Scan for the cell matching the given text and deliver its [x, y] coordinate at center. 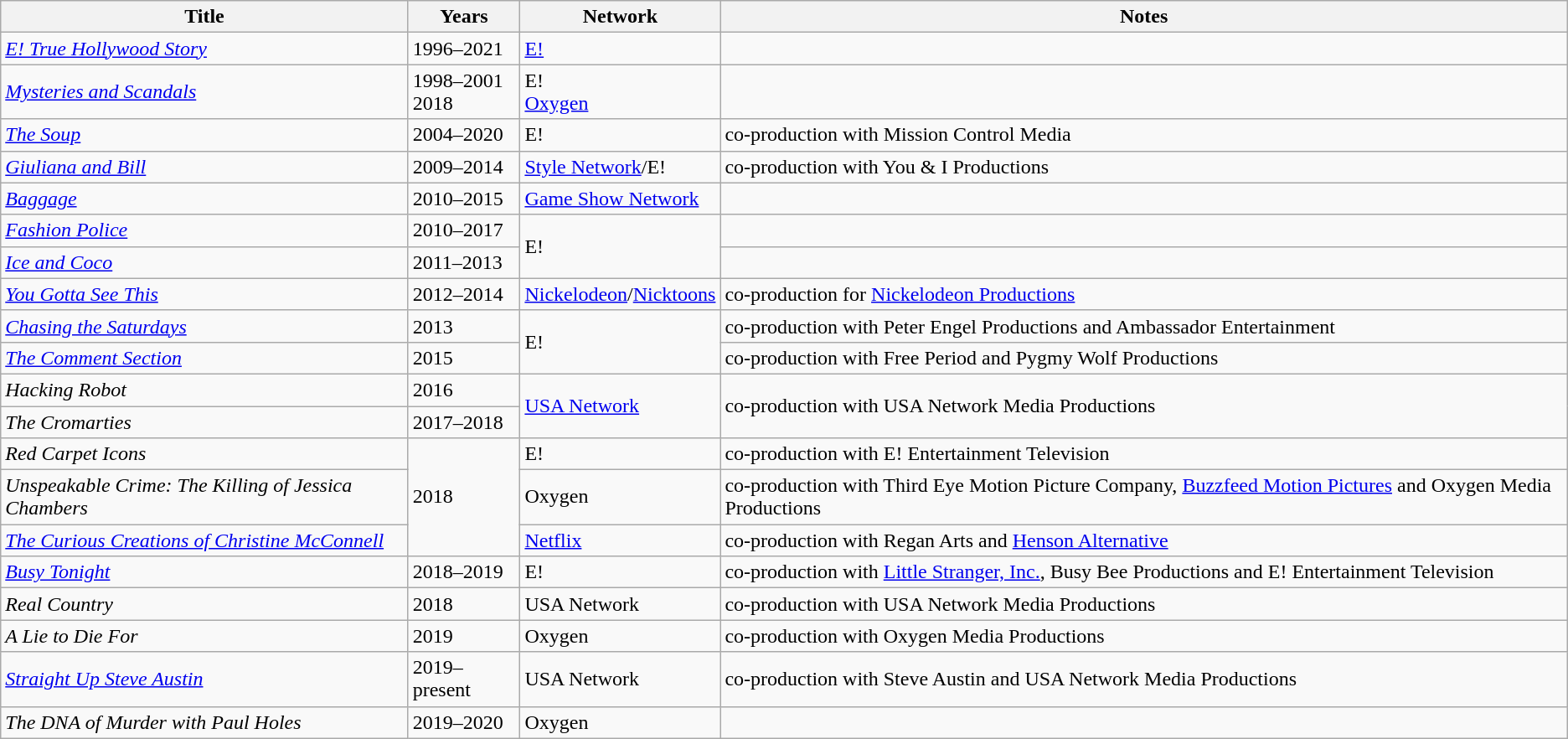
Red Carpet Icons [204, 454]
co-production with You & I Productions [1144, 167]
Netflix [620, 540]
co-production with Steve Austin and USA Network Media Productions [1144, 679]
Giuliana and Bill [204, 167]
Real Country [204, 604]
2011–2013 [464, 262]
2004–2020 [464, 135]
2015 [464, 358]
E!Oxygen [620, 92]
2016 [464, 390]
Ice and Coco [204, 262]
2019 [464, 636]
2013 [464, 326]
co-production with Mission Control Media [1144, 135]
Chasing the Saturdays [204, 326]
Years [464, 17]
Network [620, 17]
The Cromarties [204, 421]
2009–2014 [464, 167]
co-production with Little Stranger, Inc., Busy Bee Productions and E! Entertainment Television [1144, 572]
The DNA of Murder with Paul Holes [204, 722]
You Gotta See This [204, 294]
E! True Hollywood Story [204, 49]
co-production with Regan Arts and Henson Alternative [1144, 540]
1996–2021 [464, 49]
2010–2015 [464, 199]
Nickelodeon/Nicktoons [620, 294]
Straight Up Steve Austin [204, 679]
co-production with Free Period and Pygmy Wolf Productions [1144, 358]
Fashion Police [204, 230]
co-production for Nickelodeon Productions [1144, 294]
Mysteries and Scandals [204, 92]
2017–2018 [464, 421]
2018–2019 [464, 572]
Game Show Network [620, 199]
Unspeakable Crime: The Killing of Jessica Chambers [204, 498]
co-production with Oxygen Media Productions [1144, 636]
2019–present [464, 679]
A Lie to Die For [204, 636]
co-production with E! Entertainment Television [1144, 454]
Baggage [204, 199]
The Comment Section [204, 358]
Hacking Robot [204, 390]
co-production with Third Eye Motion Picture Company, Buzzfeed Motion Pictures and Oxygen Media Productions [1144, 498]
co-production with Peter Engel Productions and Ambassador Entertainment [1144, 326]
Title [204, 17]
2010–2017 [464, 230]
Notes [1144, 17]
1998–20012018 [464, 92]
Busy Tonight [204, 572]
2019–2020 [464, 722]
2012–2014 [464, 294]
Style Network/E! [620, 167]
The Soup [204, 135]
The Curious Creations of Christine McConnell [204, 540]
